Locate the cell with the specified text and output its [x, y] center coordinate. 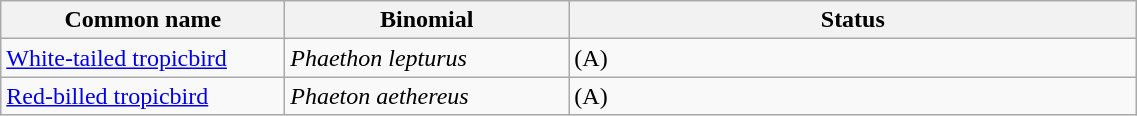
Phaeton aethereus [427, 96]
White-tailed tropicbird [143, 58]
Status [853, 20]
Phaethon lepturus [427, 58]
Binomial [427, 20]
Red-billed tropicbird [143, 96]
Common name [143, 20]
